Extract the [X, Y] coordinate from the center of the cell holding the provided text.  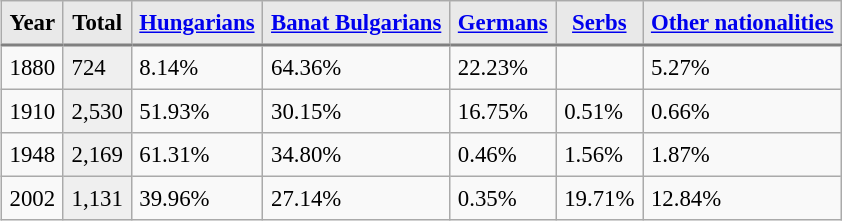
Year [32, 23]
19.71% [600, 198]
2,530 [97, 111]
12.84% [742, 198]
0.51% [600, 111]
30.15% [356, 111]
5.27% [742, 67]
8.14% [197, 67]
34.80% [356, 155]
1.56% [600, 155]
0.66% [742, 111]
2002 [32, 198]
22.23% [503, 67]
1,131 [97, 198]
0.46% [503, 155]
16.75% [503, 111]
1880 [32, 67]
724 [97, 67]
Hungarians [197, 23]
39.96% [197, 198]
61.31% [197, 155]
2,169 [97, 155]
27.14% [356, 198]
Germans [503, 23]
Other nationalities [742, 23]
1.87% [742, 155]
0.35% [503, 198]
64.36% [356, 67]
1910 [32, 111]
1948 [32, 155]
Banat Bulgarians [356, 23]
Serbs [600, 23]
51.93% [197, 111]
Total [97, 23]
